Determine the (x, y) coordinate at the center of the cell enclosing the given text.  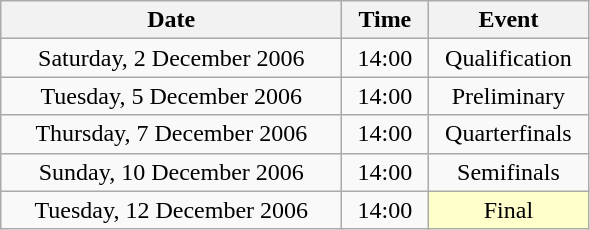
Qualification (508, 58)
Sunday, 10 December 2006 (172, 172)
Event (508, 20)
Thursday, 7 December 2006 (172, 134)
Time (385, 20)
Semifinals (508, 172)
Saturday, 2 December 2006 (172, 58)
Final (508, 210)
Quarterfinals (508, 134)
Date (172, 20)
Tuesday, 12 December 2006 (172, 210)
Tuesday, 5 December 2006 (172, 96)
Preliminary (508, 96)
